Search for the cell housing the specified text and yield its [x, y] center coordinate. 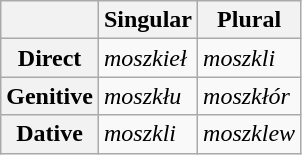
Plural [250, 20]
moszkłu [148, 96]
moszklew [250, 134]
moszkłór [250, 96]
Singular [148, 20]
Direct [50, 58]
moszkieł [148, 58]
Dative [50, 134]
Genitive [50, 96]
